Provide the (x, y) coordinate of the cell's center where the given text is located.  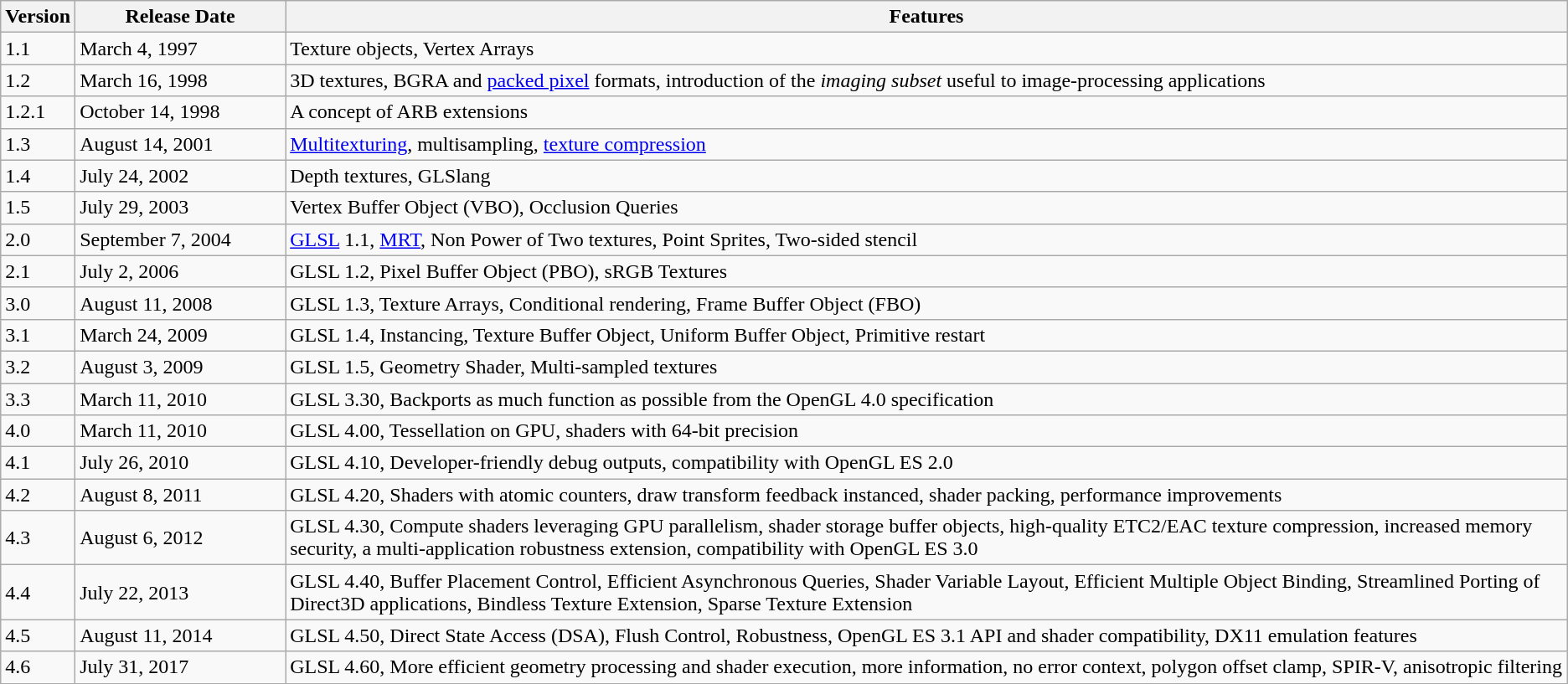
October 14, 1998 (181, 112)
March 4, 1997 (181, 49)
July 26, 2010 (181, 463)
August 11, 2014 (181, 635)
4.5 (39, 635)
Release Date (181, 17)
July 22, 2013 (181, 593)
4.4 (39, 593)
4.0 (39, 431)
A concept of ARB extensions (926, 112)
GLSL 1.2, Pixel Buffer Object (PBO), sRGB Textures (926, 271)
GLSL 1.1, MRT, Non Power of Two textures, Point Sprites, Two-sided stencil (926, 239)
4.2 (39, 495)
3.0 (39, 303)
GLSL 4.20, Shaders with atomic counters, draw transform feedback instanced, shader packing, performance improvements (926, 495)
GLSL 4.10, Developer-friendly debug outputs, compatibility with OpenGL ES 2.0 (926, 463)
Vertex Buffer Object (VBO), Occlusion Queries (926, 208)
1.2 (39, 80)
4.1 (39, 463)
August 14, 2001 (181, 144)
1.2.1 (39, 112)
3.3 (39, 399)
Features (926, 17)
GLSL 1.4, Instancing, Texture Buffer Object, Uniform Buffer Object, Primitive restart (926, 335)
1.1 (39, 49)
March 16, 1998 (181, 80)
July 29, 2003 (181, 208)
GLSL 1.3, Texture Arrays, Conditional rendering, Frame Buffer Object (FBO) (926, 303)
Depth textures, GLSlang (926, 176)
GLSL 4.50, Direct State Access (DSA), Flush Control, Robustness, OpenGL ES 3.1 API and shader compatibility, DX11 emulation features (926, 635)
1.3 (39, 144)
Multitexturing, multisampling, texture compression (926, 144)
GLSL 1.5, Geometry Shader, Multi-sampled textures (926, 367)
4.3 (39, 537)
Texture objects, Vertex Arrays (926, 49)
4.6 (39, 667)
September 7, 2004 (181, 239)
1.5 (39, 208)
GLSL 4.00, Tessellation on GPU, shaders with 64-bit precision (926, 431)
March 24, 2009 (181, 335)
GLSL 3.30, Backports as much function as possible from the OpenGL 4.0 specification (926, 399)
Version (39, 17)
3.2 (39, 367)
2.0 (39, 239)
August 3, 2009 (181, 367)
August 8, 2011 (181, 495)
August 11, 2008 (181, 303)
3.1 (39, 335)
2.1 (39, 271)
3D textures, BGRA and packed pixel formats, introduction of the imaging subset useful to image-processing applications (926, 80)
July 24, 2002 (181, 176)
July 31, 2017 (181, 667)
1.4 (39, 176)
August 6, 2012 (181, 537)
July 2, 2006 (181, 271)
